Provide the (X, Y) coordinate of the cell's center where the given text is located.  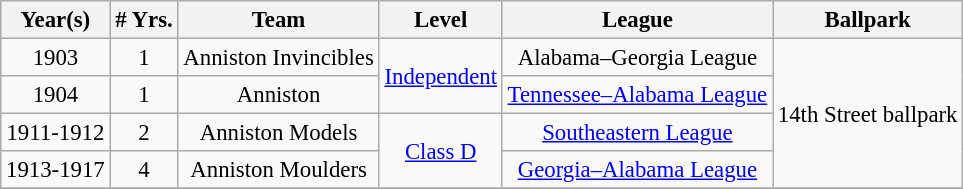
Georgia–Alabama League (637, 170)
Anniston (278, 95)
# Yrs. (144, 20)
1911-1912 (56, 133)
2 (144, 133)
Independent (440, 76)
Year(s) (56, 20)
Tennessee–Alabama League (637, 95)
Anniston Models (278, 133)
1904 (56, 95)
Southeastern League (637, 133)
Anniston Moulders (278, 170)
Anniston Invincibles (278, 58)
Level (440, 20)
League (637, 20)
Alabama–Georgia League (637, 58)
14th Street ballpark (868, 114)
1913-1917 (56, 170)
Team (278, 20)
Ballpark (868, 20)
4 (144, 170)
1903 (56, 58)
Class D (440, 152)
